Identify which cell holds the provided text, then report its (x, y) central coordinate. 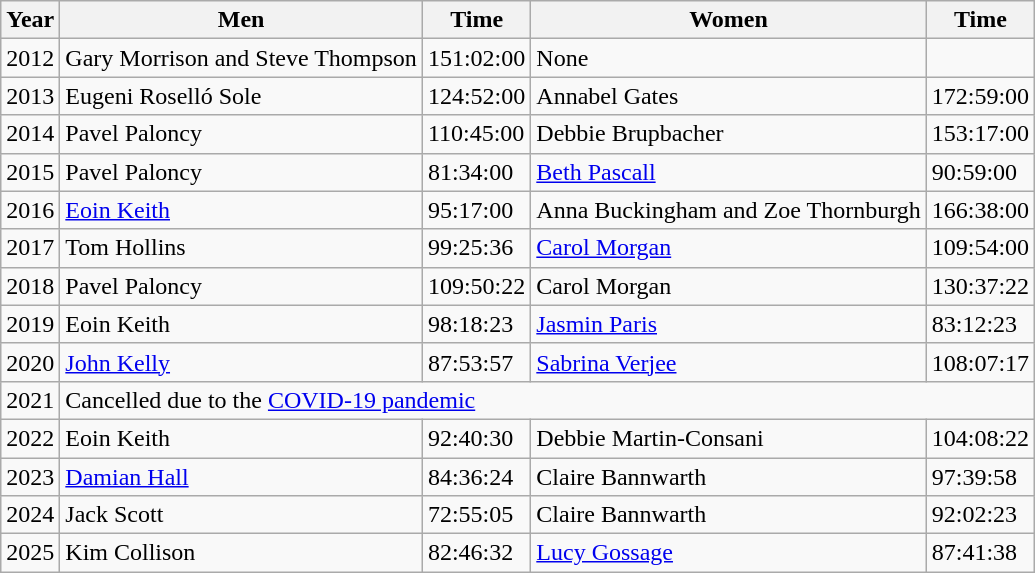
John Kelly (242, 362)
Debbie Brupbacher (728, 134)
2016 (30, 210)
2022 (30, 438)
Anna Buckingham and Zoe Thornburgh (728, 210)
130:37:22 (980, 286)
84:36:24 (476, 477)
2017 (30, 248)
2013 (30, 96)
Cancelled due to the COVID-19 pandemic (548, 400)
2024 (30, 515)
92:02:23 (980, 515)
166:38:00 (980, 210)
2023 (30, 477)
153:17:00 (980, 134)
2014 (30, 134)
97:39:58 (980, 477)
81:34:00 (476, 172)
Damian Hall (242, 477)
87:53:57 (476, 362)
2012 (30, 58)
2025 (30, 553)
Gary Morrison and Steve Thompson (242, 58)
Eugeni Roselló Sole (242, 96)
110:45:00 (476, 134)
82:46:32 (476, 553)
Tom Hollins (242, 248)
108:07:17 (980, 362)
98:18:23 (476, 324)
72:55:05 (476, 515)
Jack Scott (242, 515)
Debbie Martin-Consani (728, 438)
92:40:30 (476, 438)
Sabrina Verjee (728, 362)
Jasmin Paris (728, 324)
104:08:22 (980, 438)
None (728, 58)
109:54:00 (980, 248)
151:02:00 (476, 58)
Kim Collison (242, 553)
2021 (30, 400)
109:50:22 (476, 286)
2020 (30, 362)
Lucy Gossage (728, 553)
83:12:23 (980, 324)
Men (242, 20)
95:17:00 (476, 210)
124:52:00 (476, 96)
2018 (30, 286)
87:41:38 (980, 553)
Year (30, 20)
2019 (30, 324)
172:59:00 (980, 96)
90:59:00 (980, 172)
2015 (30, 172)
99:25:36 (476, 248)
Women (728, 20)
Annabel Gates (728, 96)
Beth Pascall (728, 172)
